Locate the cell with the specified text and output its [X, Y] center coordinate. 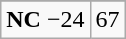
NC −24 [46, 20]
67 [108, 20]
